Scan for the cell matching the given text and deliver its [X, Y] coordinate at center. 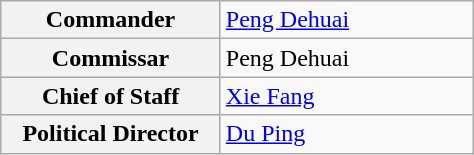
Commander [111, 20]
Commissar [111, 58]
Xie Fang [346, 96]
Political Director [111, 134]
Du Ping [346, 134]
Chief of Staff [111, 96]
